Extract the (X, Y) coordinate from the center of the cell holding the provided text.  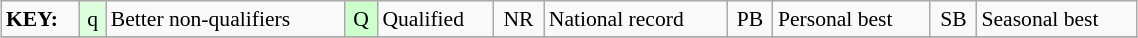
National record (636, 19)
Seasonal best (1056, 19)
Q (361, 19)
Better non-qualifiers (226, 19)
KEY: (40, 19)
NR (518, 19)
q (92, 19)
SB (953, 19)
Qualified (435, 19)
Personal best (852, 19)
PB (750, 19)
